Extract the [X, Y] coordinate from the center of the cell holding the provided text.  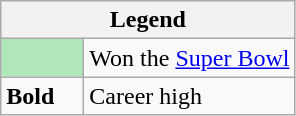
Career high [190, 96]
Bold [42, 96]
Legend [148, 20]
Won the Super Bowl [190, 58]
